Return (x, y) of the center of cell containing provided text 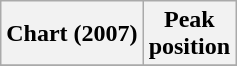
Peak position (189, 34)
Chart (2007) (72, 34)
